Scan for the cell matching the given text and deliver its (X, Y) coordinate at center. 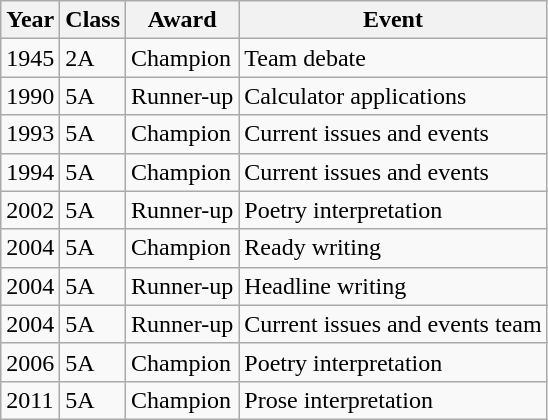
1990 (30, 96)
Calculator applications (393, 96)
2A (93, 58)
2011 (30, 400)
Class (93, 20)
1994 (30, 172)
Award (182, 20)
Current issues and events team (393, 324)
2002 (30, 210)
Year (30, 20)
Ready writing (393, 248)
Headline writing (393, 286)
Team debate (393, 58)
Prose interpretation (393, 400)
2006 (30, 362)
Event (393, 20)
1993 (30, 134)
1945 (30, 58)
